Detect which cell encompasses the target text, then output its (x, y) center coordinate. 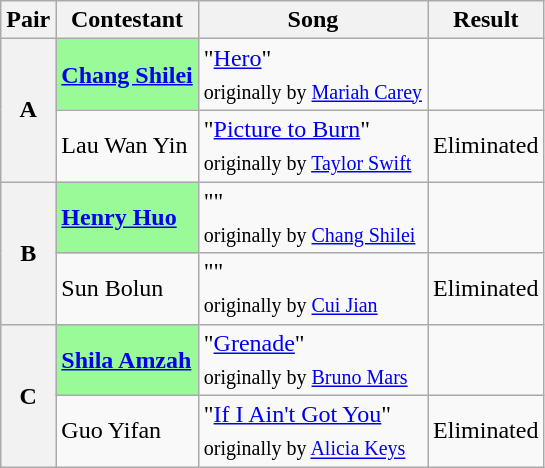
Sun Bolun (127, 288)
Henry Huo (127, 218)
Chang Shilei (127, 74)
Result (486, 20)
A (28, 110)
Pair (28, 20)
Contestant (127, 20)
B (28, 254)
Guo Yifan (127, 432)
"Picture to Burn"originally by Taylor Swift (312, 146)
""originally by Chang Shilei (312, 218)
"Hero"originally by Mariah Carey (312, 74)
C (28, 396)
Song (312, 20)
"Grenade"originally by Bruno Mars (312, 360)
Lau Wan Yin (127, 146)
"If I Ain't Got You"originally by Alicia Keys (312, 432)
""originally by Cui Jian (312, 288)
Shila Amzah (127, 360)
